Detect which cell encompasses the target text, then output its [X, Y] center coordinate. 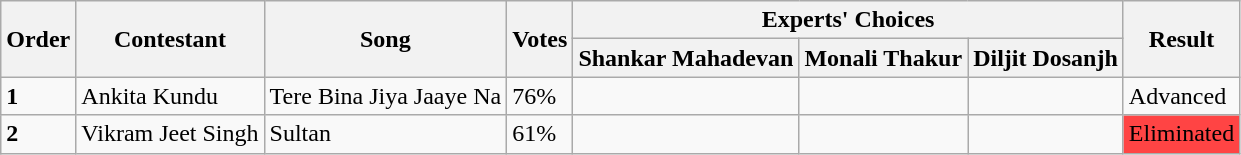
76% [540, 96]
Diljit Dosanjh [1046, 58]
Contestant [170, 39]
Ankita Kundu [170, 96]
Order [38, 39]
Monali Thakur [884, 58]
Sultan [386, 134]
Votes [540, 39]
1 [38, 96]
Advanced [1181, 96]
2 [38, 134]
Shankar Mahadevan [686, 58]
Tere Bina Jiya Jaaye Na [386, 96]
Result [1181, 39]
Eliminated [1181, 134]
Song [386, 39]
Vikram Jeet Singh [170, 134]
Experts' Choices [848, 20]
61% [540, 134]
